Detect which cell encompasses the target text, then output its [x, y] center coordinate. 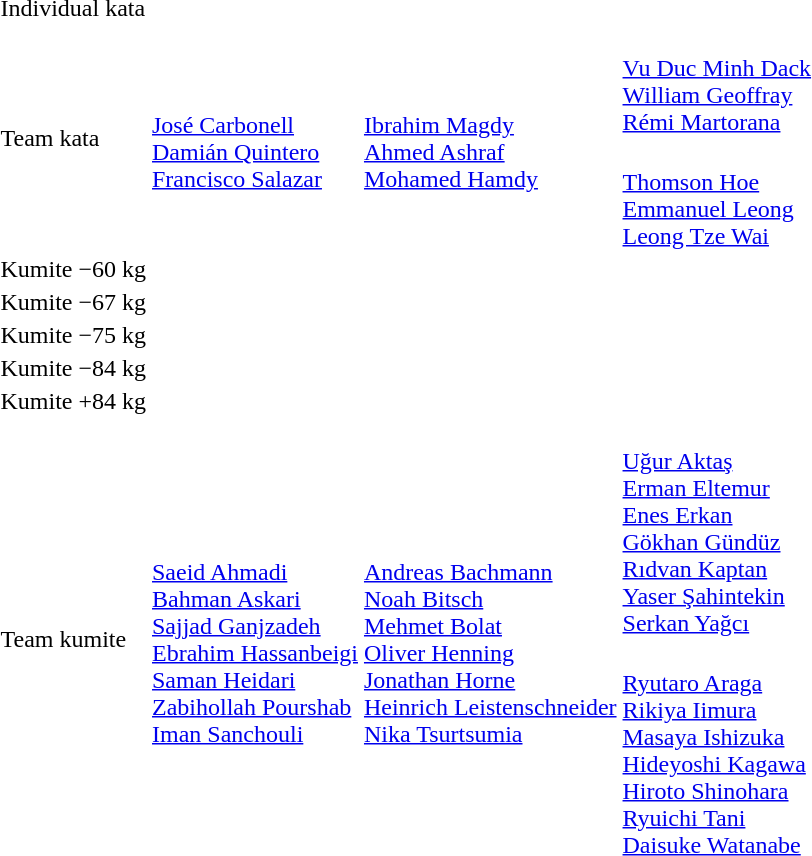
Ibrahim MagdyAhmed AshrafMohamed Hamdy [490, 138]
José CarbonellDamián QuinteroFrancisco Salazar [256, 138]
